Output the [X, Y] coordinate of the center of the cell containing the given text.  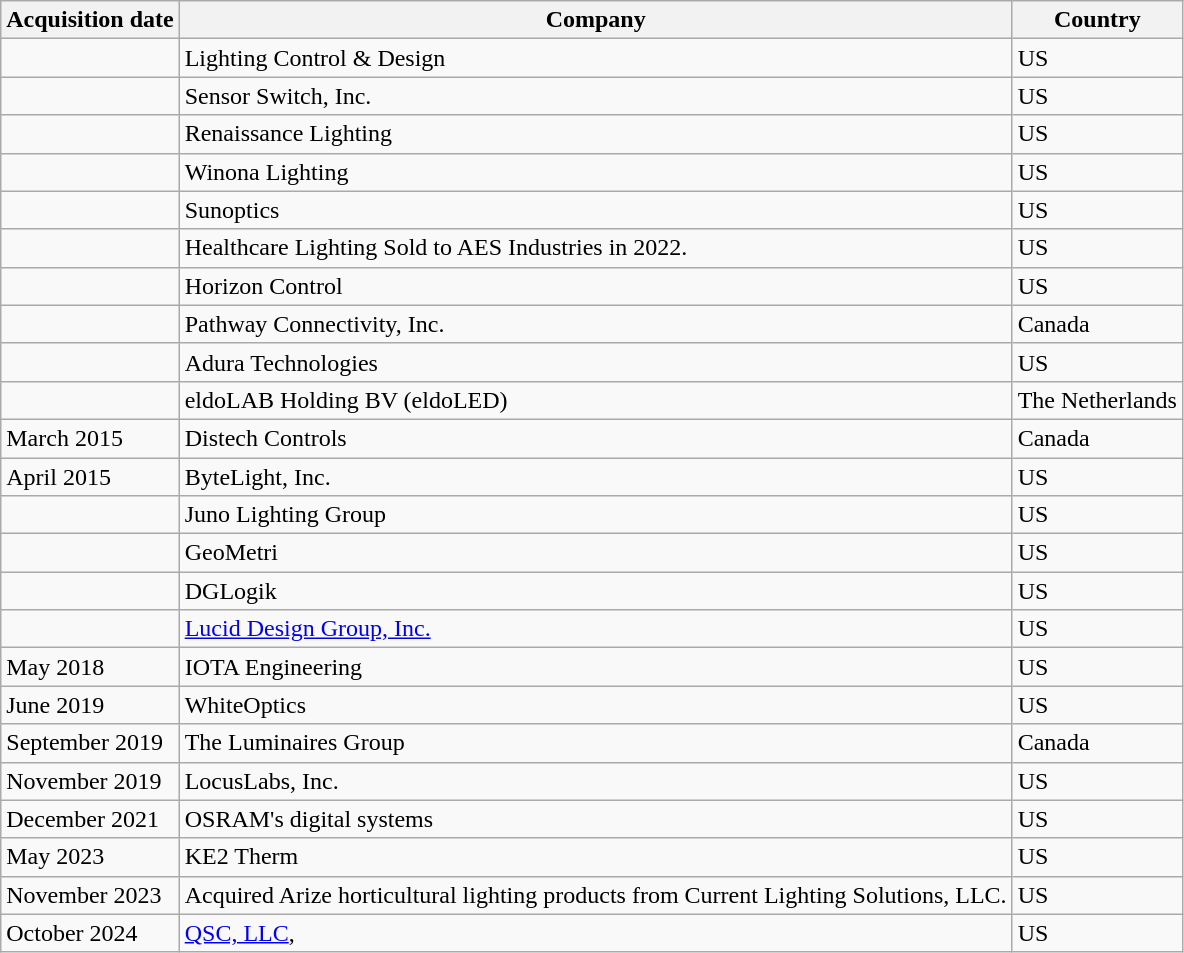
KE2 Therm [596, 857]
Lucid Design Group, Inc. [596, 629]
ByteLight, Inc. [596, 477]
WhiteOptics [596, 705]
Distech Controls [596, 438]
June 2019 [90, 705]
GeoMetri [596, 553]
Adura Technologies [596, 362]
Pathway Connectivity, Inc. [596, 324]
DGLogik [596, 591]
December 2021 [90, 819]
The Luminaires Group [596, 743]
Company [596, 20]
May 2018 [90, 667]
March 2015 [90, 438]
September 2019 [90, 743]
April 2015 [90, 477]
QSC, LLC, [596, 933]
The Netherlands [1097, 400]
Lighting Control & Design [596, 58]
Juno Lighting Group [596, 515]
October 2024 [90, 933]
OSRAM's digital systems [596, 819]
Sunoptics [596, 210]
Healthcare Lighting Sold to AES Industries in 2022. [596, 248]
Sensor Switch, Inc. [596, 96]
Acquisition date [90, 20]
Renaissance Lighting [596, 134]
November 2019 [90, 781]
Winona Lighting [596, 172]
Horizon Control [596, 286]
May 2023 [90, 857]
Country [1097, 20]
IOTA Engineering [596, 667]
November 2023 [90, 895]
eldoLAB Holding BV (eldoLED) [596, 400]
Acquired Arize horticultural lighting products from Current Lighting Solutions, LLC. [596, 895]
LocusLabs, Inc. [596, 781]
